For the text-containing cell, return its midpoint in [x, y] coordinate format. 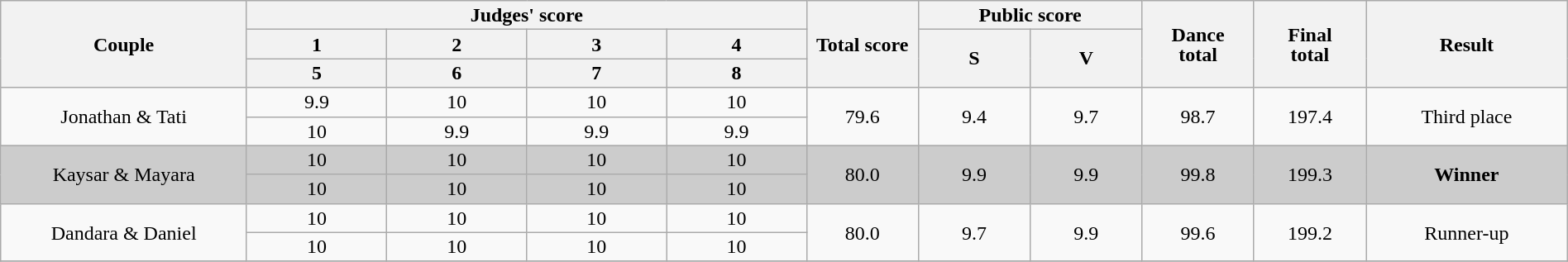
4 [736, 45]
Couple [124, 45]
Dandara & Daniel [124, 232]
7 [597, 73]
99.6 [1198, 232]
1 [316, 45]
Jonathan & Tati [124, 117]
8 [736, 73]
79.6 [862, 117]
Runner-up [1467, 232]
Judges' score [526, 15]
Finaltotal [1310, 45]
98.7 [1198, 117]
5 [316, 73]
Dancetotal [1198, 45]
3 [597, 45]
Kaysar & Mayara [124, 174]
S [974, 59]
9.4 [974, 117]
Total score [862, 45]
Third place [1467, 117]
Winner [1467, 174]
197.4 [1310, 117]
199.2 [1310, 232]
Result [1467, 45]
199.3 [1310, 174]
V [1087, 59]
Public score [1030, 15]
99.8 [1198, 174]
6 [457, 73]
2 [457, 45]
